Identify which cell holds the provided text, then report its (x, y) central coordinate. 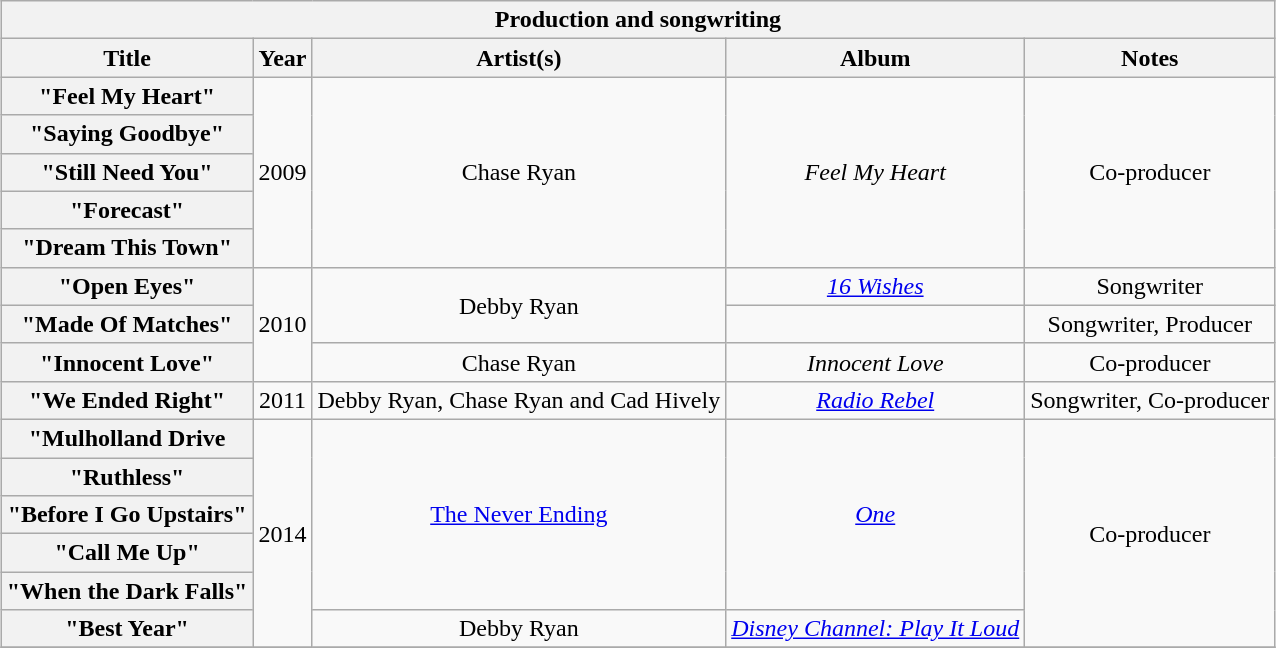
16 Wishes (876, 286)
"Forecast" (127, 210)
"Call Me Up" (127, 553)
"Open Eyes" (127, 286)
"Before I Go Upstairs" (127, 515)
Album (876, 58)
"When the Dark Falls" (127, 591)
One (876, 514)
"Mulholland Drive (127, 438)
Artist(s) (519, 58)
Title (127, 58)
"Feel My Heart" (127, 96)
Songwriter, Co-producer (1150, 400)
"Innocent Love" (127, 362)
Debby Ryan, Chase Ryan and Cad Hively (519, 400)
Innocent Love (876, 362)
"Made Of Matches" (127, 324)
Notes (1150, 58)
"Still Need You" (127, 172)
Feel My Heart (876, 172)
"Dream This Town" (127, 248)
Songwriter (1150, 286)
Disney Channel: Play It Loud (876, 629)
Songwriter, Producer (1150, 324)
"Ruthless" (127, 477)
Year (282, 58)
2014 (282, 533)
2011 (282, 400)
The Never Ending (519, 514)
"Best Year" (127, 629)
2010 (282, 324)
Radio Rebel (876, 400)
"We Ended Right" (127, 400)
"Saying Goodbye" (127, 134)
2009 (282, 172)
Production and songwriting (638, 20)
